Pinpoint the cell where the given text exists, returning its (x, y) midpoint coordinate. 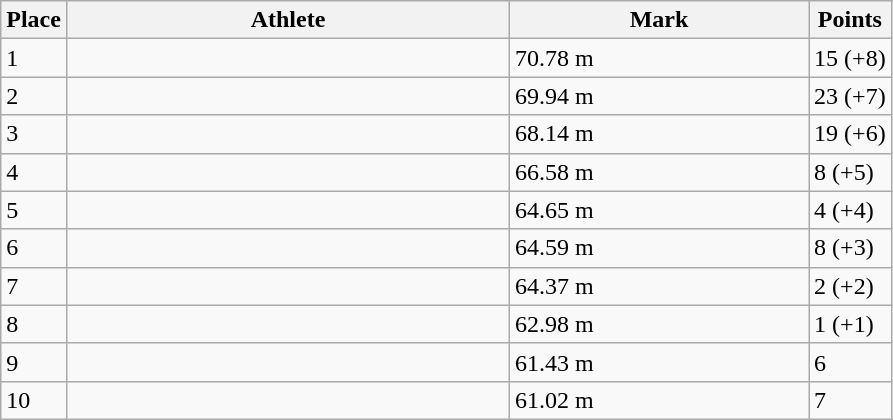
Athlete (288, 20)
8 (+3) (850, 248)
64.59 m (660, 248)
61.02 m (660, 400)
66.58 m (660, 172)
15 (+8) (850, 58)
4 (34, 172)
Place (34, 20)
1 (34, 58)
61.43 m (660, 362)
69.94 m (660, 96)
Mark (660, 20)
23 (+7) (850, 96)
3 (34, 134)
64.37 m (660, 286)
8 (34, 324)
2 (34, 96)
1 (+1) (850, 324)
70.78 m (660, 58)
19 (+6) (850, 134)
64.65 m (660, 210)
5 (34, 210)
10 (34, 400)
2 (+2) (850, 286)
68.14 m (660, 134)
9 (34, 362)
62.98 m (660, 324)
4 (+4) (850, 210)
Points (850, 20)
8 (+5) (850, 172)
